Return the [X, Y] coordinate for the center point of the cell that contains the specified text.  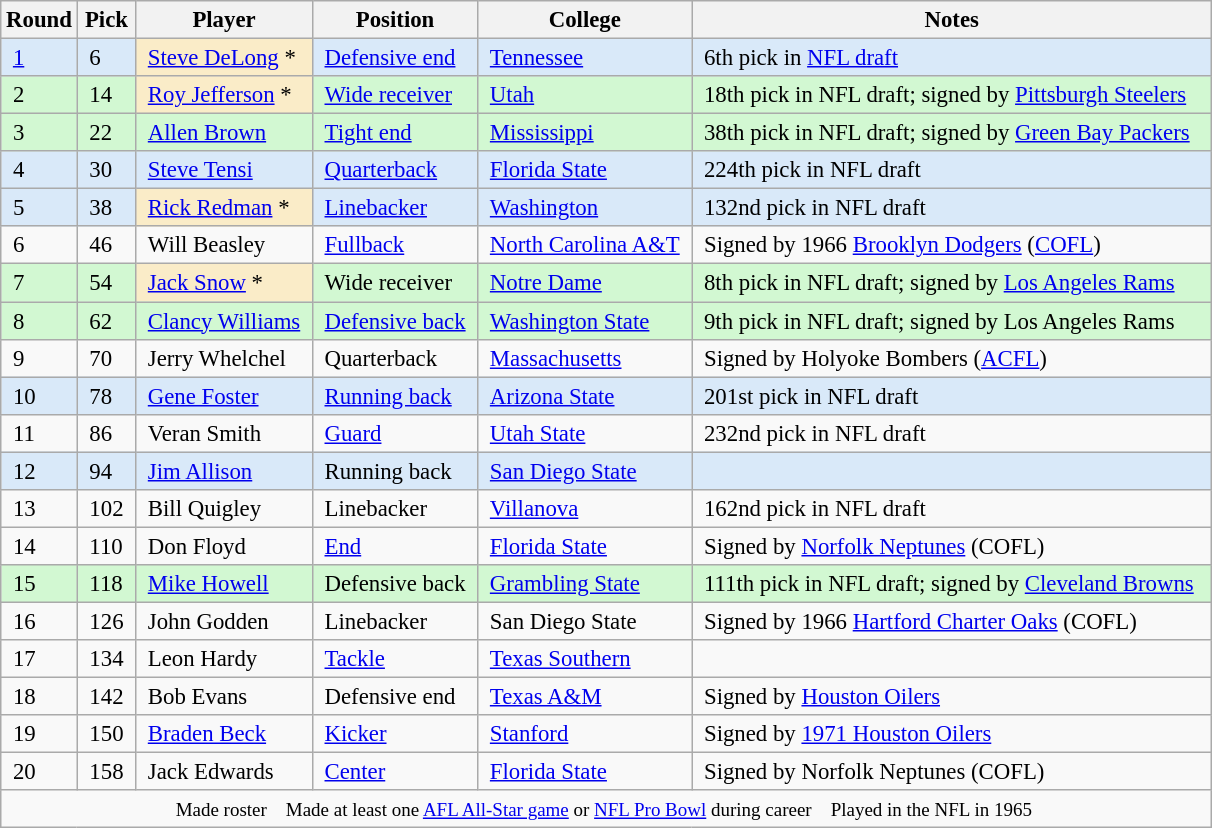
Texas A&M [585, 697]
5 [39, 208]
18 [39, 697]
8th pick in NFL draft; signed by Los Angeles Rams [952, 283]
Utah State [585, 433]
College [585, 20]
Signed by 1966 Hartford Charter Oaks (COFL) [952, 621]
46 [106, 245]
20 [39, 772]
Notes [952, 20]
Signed by Holyoke Bombers (ACFL) [952, 358]
7 [39, 283]
9th pick in NFL draft; signed by Los Angeles Rams [952, 321]
Round [39, 20]
Grambling State [585, 584]
North Carolina A&T [585, 245]
Steve Tensi [224, 170]
201st pick in NFL draft [952, 396]
Leon Hardy [224, 659]
3 [39, 133]
Clancy Williams [224, 321]
13 [39, 509]
86 [106, 433]
62 [106, 321]
102 [106, 509]
16 [39, 621]
142 [106, 697]
Washington State [585, 321]
Position [394, 20]
Made roster Made at least one AFL All-Star game or NFL Pro Bowl during career Played in the NFL in 1965 [606, 809]
Massachusetts [585, 358]
54 [106, 283]
Don Floyd [224, 546]
Roy Jefferson * [224, 95]
Pick [106, 20]
Signed by 1971 Houston Oilers [952, 734]
Tackle [394, 659]
Center [394, 772]
134 [106, 659]
Utah [585, 95]
Jack Snow * [224, 283]
Guard [394, 433]
Jack Edwards [224, 772]
38th pick in NFL draft; signed by Green Bay Packers [952, 133]
Bill Quigley [224, 509]
Steve DeLong * [224, 58]
Jerry Whelchel [224, 358]
Kicker [394, 734]
Will Beasley [224, 245]
232nd pick in NFL draft [952, 433]
94 [106, 471]
Rick Redman * [224, 208]
Braden Beck [224, 734]
19 [39, 734]
11 [39, 433]
78 [106, 396]
Signed by Houston Oilers [952, 697]
Stanford [585, 734]
Allen Brown [224, 133]
4 [39, 170]
Tennessee [585, 58]
Veran Smith [224, 433]
Bob Evans [224, 697]
118 [106, 584]
End [394, 546]
22 [106, 133]
Washington [585, 208]
Texas Southern [585, 659]
70 [106, 358]
Villanova [585, 509]
132nd pick in NFL draft [952, 208]
111th pick in NFL draft; signed by Cleveland Browns [952, 584]
9 [39, 358]
John Godden [224, 621]
158 [106, 772]
12 [39, 471]
17 [39, 659]
Mike Howell [224, 584]
2 [39, 95]
Fullback [394, 245]
224th pick in NFL draft [952, 170]
1 [39, 58]
110 [106, 546]
38 [106, 208]
Gene Foster [224, 396]
Mississippi [585, 133]
8 [39, 321]
Tight end [394, 133]
18th pick in NFL draft; signed by Pittsburgh Steelers [952, 95]
126 [106, 621]
10 [39, 396]
Notre Dame [585, 283]
Jim Allison [224, 471]
15 [39, 584]
Player [224, 20]
Arizona State [585, 396]
Signed by 1966 Brooklyn Dodgers (COFL) [952, 245]
6th pick in NFL draft [952, 58]
30 [106, 170]
162nd pick in NFL draft [952, 509]
150 [106, 734]
